Return the (x, y) coordinate for the center point of the cell that contains the specified text.  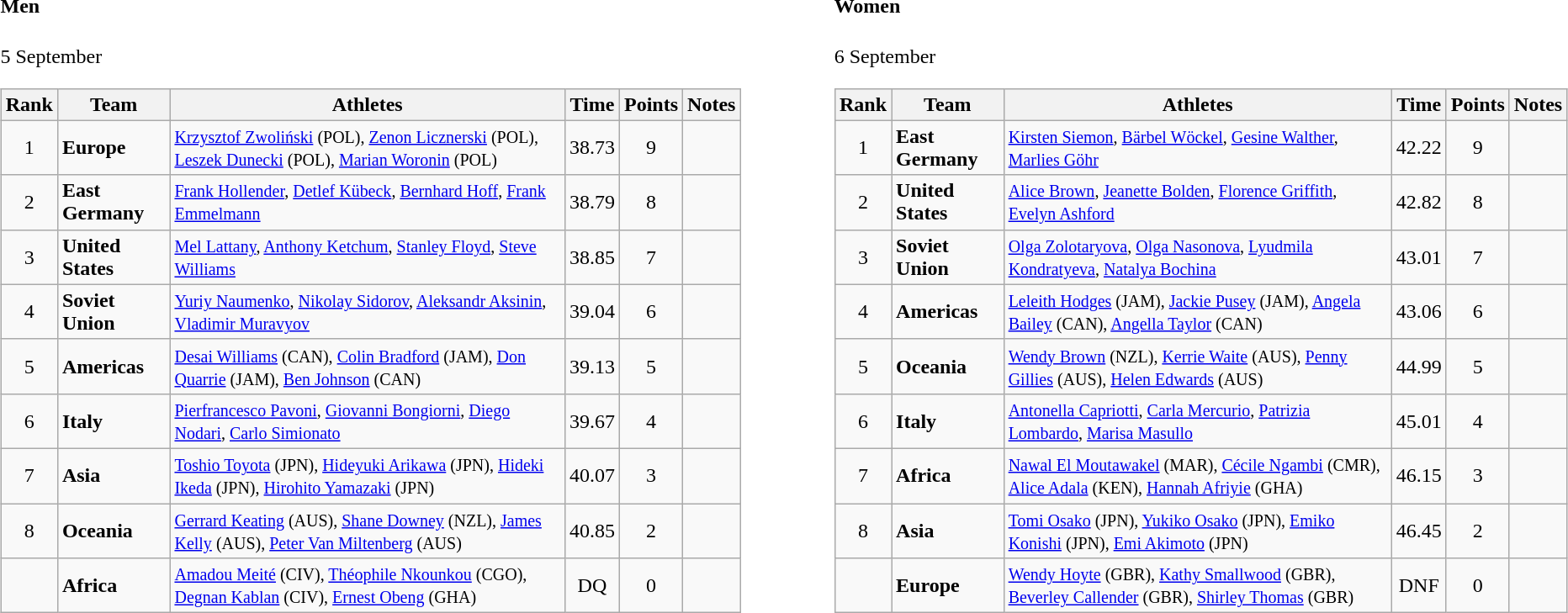
Yuriy Naumenko, Nikolay Sidorov, Aleksandr Aksinin, Vladimir Muravyov (367, 311)
Tomi Osako (JPN), Yukiko Osako (JPN), Emiko Konishi (JPN), Emi Akimoto (JPN) (1198, 531)
38.79 (592, 202)
44.99 (1418, 367)
DNF (1418, 585)
Leleith Hodges (JAM), Jackie Pusey (JAM), Angela Bailey (CAN), Angella Taylor (CAN) (1198, 311)
Mel Lattany, Anthony Ketchum, Stanley Floyd, Steve Williams (367, 257)
Antonella Capriotti, Carla Mercurio, Patrizia Lombardo, Marisa Masullo (1198, 420)
45.01 (1418, 420)
Amadou Meité (CIV), Théophile Nkounkou (CGO), Degnan Kablan (CIV), Ernest Obeng (GHA) (367, 585)
42.22 (1418, 148)
46.15 (1418, 476)
38.85 (592, 257)
40.85 (592, 531)
Nawal El Moutawakel (MAR), Cécile Ngambi (CMR), Alice Adala (KEN), Hannah Afriyie (GHA) (1198, 476)
42.82 (1418, 202)
39.67 (592, 420)
Kirsten Siemon, Bärbel Wöckel, Gesine Walther, Marlies Göhr (1198, 148)
39.04 (592, 311)
Wendy Brown (NZL), Kerrie Waite (AUS), Penny Gillies (AUS), Helen Edwards (AUS) (1198, 367)
Krzysztof Zwoliński (POL), Zenon Licznerski (POL), Leszek Dunecki (POL), Marian Woronin (POL) (367, 148)
46.45 (1418, 531)
40.07 (592, 476)
Toshio Toyota (JPN), Hideyuki Arikawa (JPN), Hideki Ikeda (JPN), Hirohito Yamazaki (JPN) (367, 476)
43.06 (1418, 311)
Wendy Hoyte (GBR), Kathy Smallwood (GBR), Beverley Callender (GBR), Shirley Thomas (GBR) (1198, 585)
Pierfrancesco Pavoni, Giovanni Bongiorni, Diego Nodari, Carlo Simionato (367, 420)
DQ (592, 585)
Gerrard Keating (AUS), Shane Downey (NZL), James Kelly (AUS), Peter Van Miltenberg (AUS) (367, 531)
Desai Williams (CAN), Colin Bradford (JAM), Don Quarrie (JAM), Ben Johnson (CAN) (367, 367)
Olga Zolotaryova, Olga Nasonova, Lyudmila Kondratyeva, Natalya Bochina (1198, 257)
Alice Brown, Jeanette Bolden, Florence Griffith, Evelyn Ashford (1198, 202)
43.01 (1418, 257)
39.13 (592, 367)
38.73 (592, 148)
Frank Hollender, Detlef Kübeck, Bernhard Hoff, Frank Emmelmann (367, 202)
